Capture the cell that displays the provided text and extract its (x, y) central coordinate. 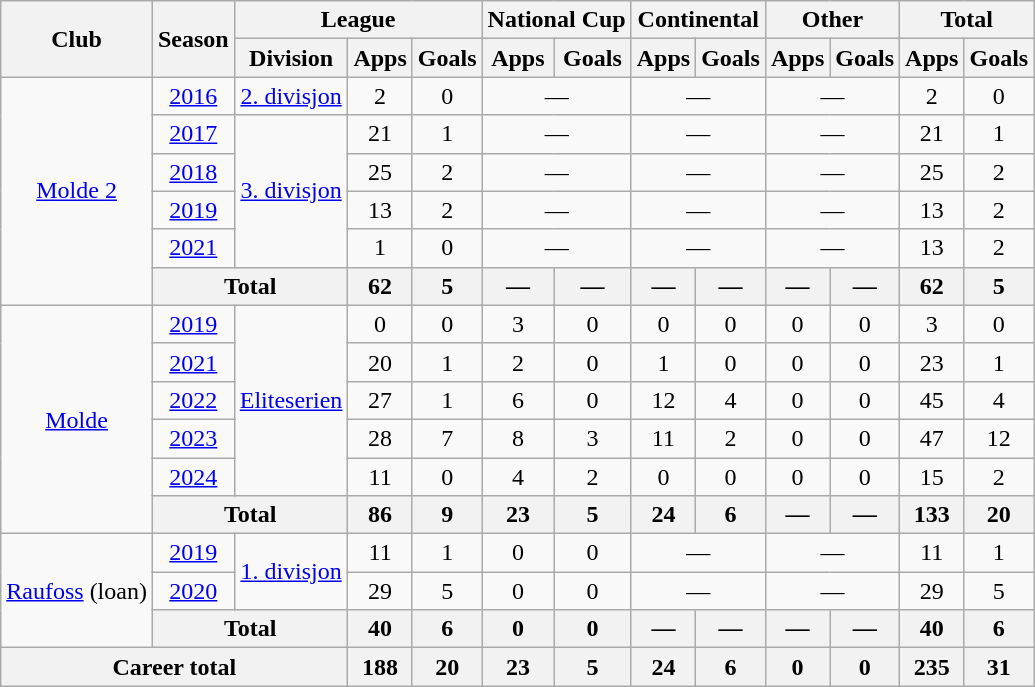
National Cup (556, 20)
2022 (193, 400)
2017 (193, 134)
1. divisjon (291, 572)
Division (291, 58)
2023 (193, 438)
2018 (193, 172)
Continental (698, 20)
League (358, 20)
45 (932, 400)
47 (932, 438)
133 (932, 515)
Raufoss (loan) (77, 591)
2. divisjon (291, 96)
9 (447, 515)
Club (77, 39)
31 (999, 667)
2024 (193, 477)
15 (932, 477)
2020 (193, 591)
Season (193, 39)
235 (932, 667)
7 (447, 438)
28 (380, 438)
86 (380, 515)
27 (380, 400)
Eliteserien (291, 400)
Molde (77, 419)
Career total (174, 667)
2016 (193, 96)
Molde 2 (77, 191)
8 (518, 438)
188 (380, 667)
3. divisjon (291, 191)
Other (832, 20)
